Return the (x, y) coordinate for the center point of the cell that contains the specified text.  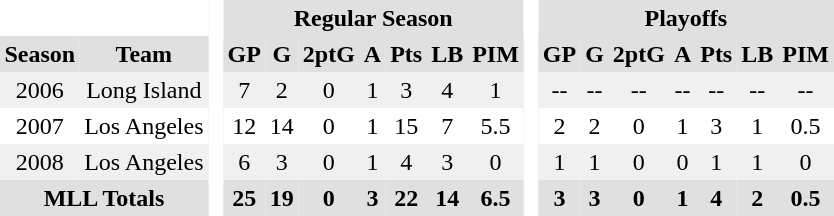
2007 (40, 126)
2008 (40, 162)
22 (406, 198)
2006 (40, 90)
Team (144, 54)
25 (244, 198)
6.5 (496, 198)
Season (40, 54)
6 (244, 162)
MLL Totals (104, 198)
12 (244, 126)
5.5 (496, 126)
19 (282, 198)
15 (406, 126)
Long Island (144, 90)
Regular Season (373, 18)
Playoffs (686, 18)
